Find where the given text appears and provide that cell's center as (X, Y) coordinate. 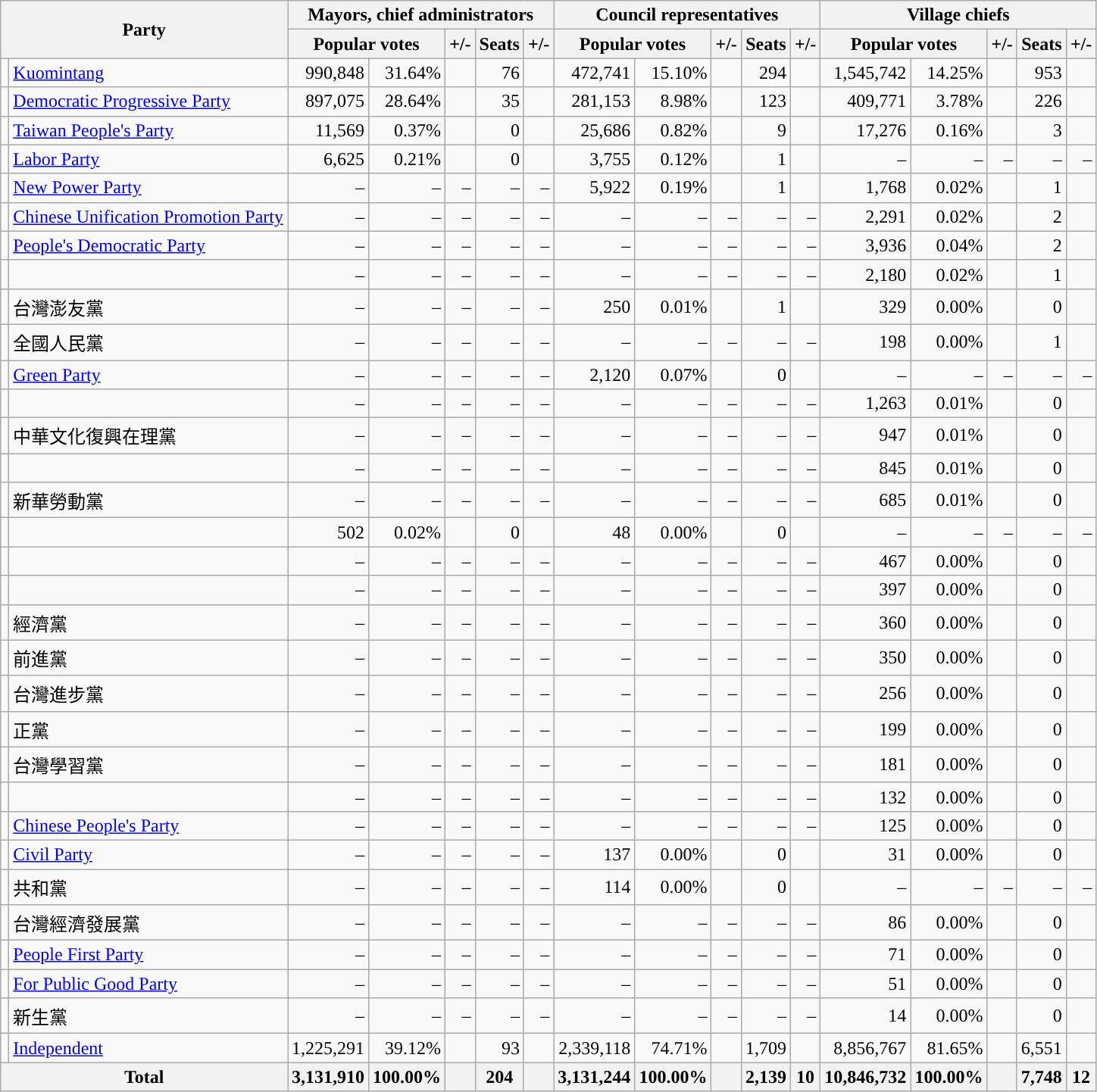
15.10% (673, 73)
People's Democratic Party (148, 245)
93 (499, 1048)
9 (765, 130)
76 (499, 73)
正黨 (148, 729)
409,771 (865, 101)
281,153 (594, 101)
294 (765, 73)
947 (865, 436)
198 (865, 342)
137 (594, 854)
0.16% (949, 130)
12 (1080, 1077)
1,545,742 (865, 73)
14.25% (949, 73)
Taiwan People's Party (148, 130)
For Public Good Party (148, 984)
People First Party (148, 955)
226 (1041, 101)
台灣經濟發展黨 (148, 922)
新生黨 (148, 1016)
502 (329, 532)
1,768 (865, 188)
35 (499, 101)
新華勞動黨 (148, 500)
1,263 (865, 404)
3.78% (949, 101)
Chinese People's Party (148, 825)
2,180 (865, 274)
199 (865, 729)
New Power Party (148, 188)
1,225,291 (329, 1048)
5,922 (594, 188)
1,709 (765, 1048)
123 (765, 101)
全國人民黨 (148, 342)
31.64% (408, 73)
0.12% (673, 159)
6,551 (1041, 1048)
共和黨 (148, 888)
3,131,244 (594, 1077)
2,120 (594, 375)
Mayors, chief administrators (421, 15)
467 (865, 561)
中華文化復興在理黨 (148, 436)
Council representatives (687, 15)
Village chiefs (958, 15)
6,625 (329, 159)
256 (865, 694)
81.65% (949, 1048)
11,569 (329, 130)
51 (865, 984)
經濟黨 (148, 622)
31 (865, 854)
0.19% (673, 188)
472,741 (594, 73)
132 (865, 797)
685 (865, 500)
Total (144, 1077)
350 (865, 657)
Chinese Unification Promotion Party (148, 217)
114 (594, 888)
71 (865, 955)
前進黨 (148, 657)
Green Party (148, 375)
360 (865, 622)
990,848 (329, 73)
3 (1041, 130)
14 (865, 1016)
397 (865, 590)
Civil Party (148, 854)
897,075 (329, 101)
0.21% (408, 159)
86 (865, 922)
0.82% (673, 130)
Labor Party (148, 159)
74.71% (673, 1048)
10 (805, 1077)
2,139 (765, 1077)
181 (865, 765)
7,748 (1041, 1077)
台灣進步黨 (148, 694)
28.64% (408, 101)
845 (865, 468)
48 (594, 532)
0.07% (673, 375)
125 (865, 825)
8.98% (673, 101)
953 (1041, 73)
2,339,118 (594, 1048)
8,856,767 (865, 1048)
0.04% (949, 245)
3,131,910 (329, 1077)
329 (865, 306)
250 (594, 306)
10,846,732 (865, 1077)
39.12% (408, 1048)
3,755 (594, 159)
Kuomintang (148, 73)
17,276 (865, 130)
Party (144, 30)
台灣學習黨 (148, 765)
Independent (148, 1048)
204 (499, 1077)
台灣澎友黨 (148, 306)
0.37% (408, 130)
3,936 (865, 245)
Democratic Progressive Party (148, 101)
2,291 (865, 217)
25,686 (594, 130)
